Return [X, Y] of the center of cell containing provided text 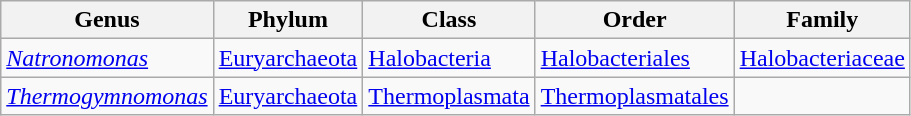
Thermogymnomonas [107, 96]
Thermoplasmata [449, 96]
Class [449, 20]
Thermoplasmatales [634, 96]
Genus [107, 20]
Halobacteriaceae [822, 58]
Order [634, 20]
Halobacteria [449, 58]
Halobacteriales [634, 58]
Natronomonas [107, 58]
Family [822, 20]
Phylum [288, 20]
